For the text-containing cell, return its midpoint in (X, Y) coordinate format. 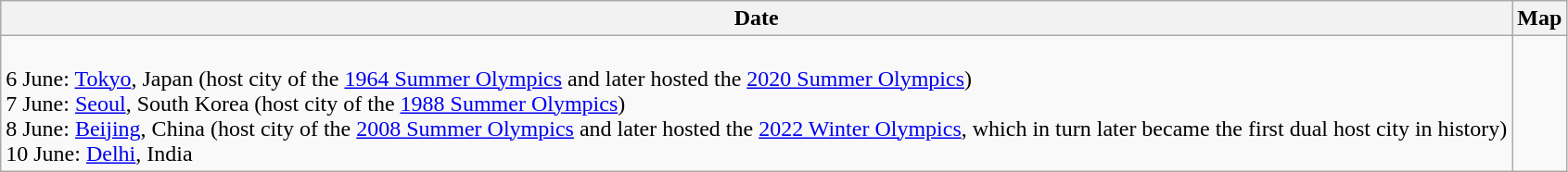
Map (1539, 18)
Date (757, 18)
